Locate the cell with the specified text and output its [X, Y] center coordinate. 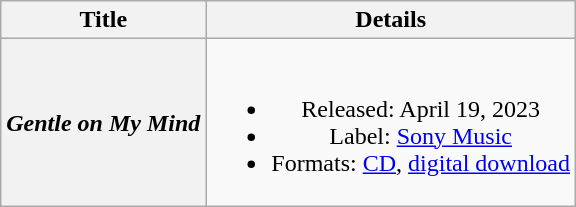
Released: April 19, 2023Label: Sony MusicFormats: CD, digital download [391, 122]
Gentle on My Mind [104, 122]
Title [104, 20]
Details [391, 20]
